For the text-containing cell, return its midpoint in (X, Y) coordinate format. 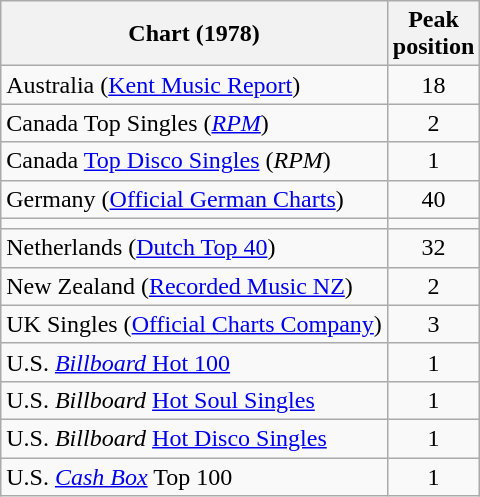
UK Singles (Official Charts Company) (194, 324)
Chart (1978) (194, 34)
40 (433, 199)
Australia (Kent Music Report) (194, 85)
Netherlands (Dutch Top 40) (194, 248)
New Zealand (Recorded Music NZ) (194, 286)
3 (433, 324)
U.S. Billboard Hot Disco Singles (194, 438)
Canada Top Disco Singles (RPM) (194, 161)
32 (433, 248)
18 (433, 85)
U.S. Billboard Hot 100 (194, 362)
Germany (Official German Charts) (194, 199)
Canada Top Singles (RPM) (194, 123)
U.S. Cash Box Top 100 (194, 477)
U.S. Billboard Hot Soul Singles (194, 400)
Peakposition (433, 34)
